Identify which cell holds the provided text, then report its [x, y] central coordinate. 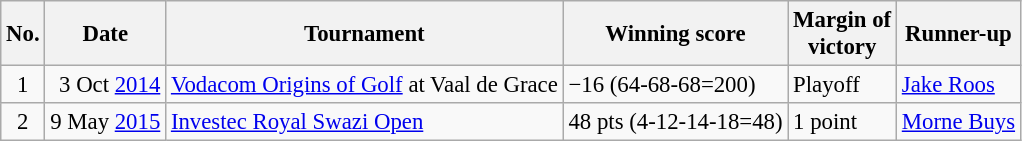
Vodacom Origins of Golf at Vaal de Grace [365, 85]
1 [23, 85]
1 point [842, 122]
48 pts (4-12-14-18=48) [676, 122]
No. [23, 34]
Date [106, 34]
9 May 2015 [106, 122]
Investec Royal Swazi Open [365, 122]
Jake Roos [958, 85]
−16 (64-68-68=200) [676, 85]
Tournament [365, 34]
Playoff [842, 85]
Margin ofvictory [842, 34]
3 Oct 2014 [106, 85]
2 [23, 122]
Morne Buys [958, 122]
Runner-up [958, 34]
Winning score [676, 34]
